Determine the [x, y] coordinate at the center of the cell enclosing the given text.  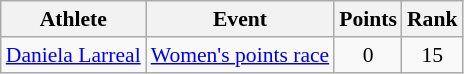
15 [432, 55]
Women's points race [240, 55]
Points [368, 19]
Daniela Larreal [74, 55]
Rank [432, 19]
0 [368, 55]
Event [240, 19]
Athlete [74, 19]
